Detect which cell encompasses the target text, then output its (X, Y) center coordinate. 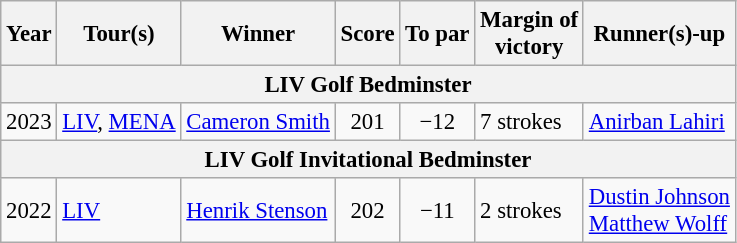
Henrik Stenson (258, 210)
Dustin Johnson Matthew Wolff (659, 210)
Margin ofvictory (530, 34)
Score (368, 34)
LIV Golf Bedminster (368, 85)
LIV Golf Invitational Bedminster (368, 160)
2023 (29, 122)
2022 (29, 210)
Tour(s) (119, 34)
2 strokes (530, 210)
201 (368, 122)
Year (29, 34)
Runner(s)-up (659, 34)
−11 (438, 210)
−12 (438, 122)
Winner (258, 34)
Cameron Smith (258, 122)
To par (438, 34)
202 (368, 210)
7 strokes (530, 122)
LIV, MENA (119, 122)
Anirban Lahiri (659, 122)
LIV (119, 210)
